Provide the (x, y) coordinate of the cell's center where the given text is located.  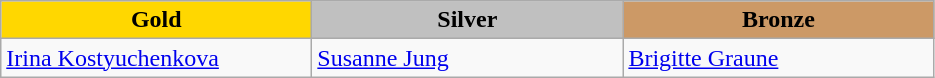
Brigitte Graune (778, 58)
Gold (156, 20)
Bronze (778, 20)
Susanne Jung (468, 58)
Irina Kostyuchenkova (156, 58)
Silver (468, 20)
